Return (X, Y) of the center of cell containing provided text 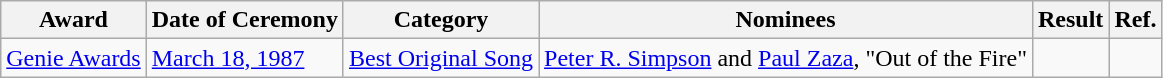
Nominees (786, 20)
Category (440, 20)
Genie Awards (74, 58)
Ref. (1136, 20)
Award (74, 20)
Peter R. Simpson and Paul Zaza, "Out of the Fire" (786, 58)
Result (1070, 20)
Date of Ceremony (244, 20)
March 18, 1987 (244, 58)
Best Original Song (440, 58)
